Detect which cell encompasses the target text, then output its [X, Y] center coordinate. 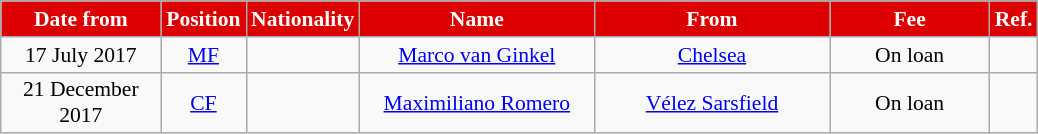
17 July 2017 [81, 55]
MF [204, 55]
Ref. [1014, 19]
Marco van Ginkel [476, 55]
Name [476, 19]
Maximiliano Romero [476, 102]
Chelsea [712, 55]
From [712, 19]
CF [204, 102]
Nationality [302, 19]
Date from [81, 19]
Position [204, 19]
21 December 2017 [81, 102]
Vélez Sarsfield [712, 102]
Fee [910, 19]
